Locate the cell with the specified text and output its (X, Y) center coordinate. 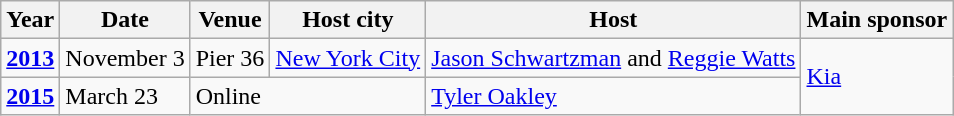
Year (30, 20)
March 23 (125, 96)
Pier 36 (230, 58)
Main sponsor (877, 20)
Venue (230, 20)
Host (614, 20)
November 3 (125, 58)
Jason Schwartzman and Reggie Watts (614, 58)
2015 (30, 96)
Online (308, 96)
Date (125, 20)
New York City (348, 58)
Tyler Oakley (614, 96)
Kia (877, 77)
2013 (30, 58)
Host city (348, 20)
